Search for the cell housing the specified text and yield its (X, Y) center coordinate. 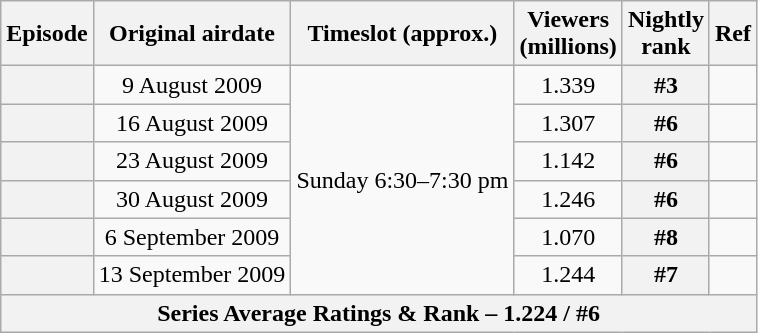
1.244 (568, 275)
9 August 2009 (192, 85)
1.246 (568, 199)
Nightlyrank (666, 34)
Timeslot (approx.) (402, 34)
#7 (666, 275)
16 August 2009 (192, 123)
Episode (47, 34)
13 September 2009 (192, 275)
23 August 2009 (192, 161)
Series Average Ratings & Rank – 1.224 / #6 (379, 313)
1.307 (568, 123)
#8 (666, 237)
Viewers(millions) (568, 34)
Ref (732, 34)
1.339 (568, 85)
Sunday 6:30–7:30 pm (402, 180)
6 September 2009 (192, 237)
1.070 (568, 237)
#3 (666, 85)
1.142 (568, 161)
Original airdate (192, 34)
30 August 2009 (192, 199)
